Detect which cell encompasses the target text, then output its [x, y] center coordinate. 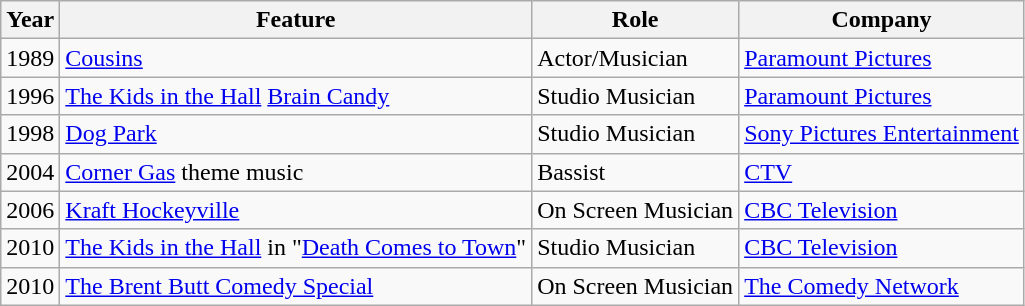
The Kids in the Hall Brain Candy [296, 96]
Sony Pictures Entertainment [882, 134]
The Comedy Network [882, 286]
Actor/Musician [636, 58]
2006 [30, 210]
Role [636, 20]
CTV [882, 172]
Company [882, 20]
1996 [30, 96]
2004 [30, 172]
Bassist [636, 172]
The Kids in the Hall in "Death Comes to Town" [296, 248]
Year [30, 20]
Cousins [296, 58]
The Brent Butt Comedy Special [296, 286]
Dog Park [296, 134]
Feature [296, 20]
Kraft Hockeyville [296, 210]
Corner Gas theme music [296, 172]
1998 [30, 134]
1989 [30, 58]
